Provide the (x, y) coordinate of the cell's center where the given text is located.  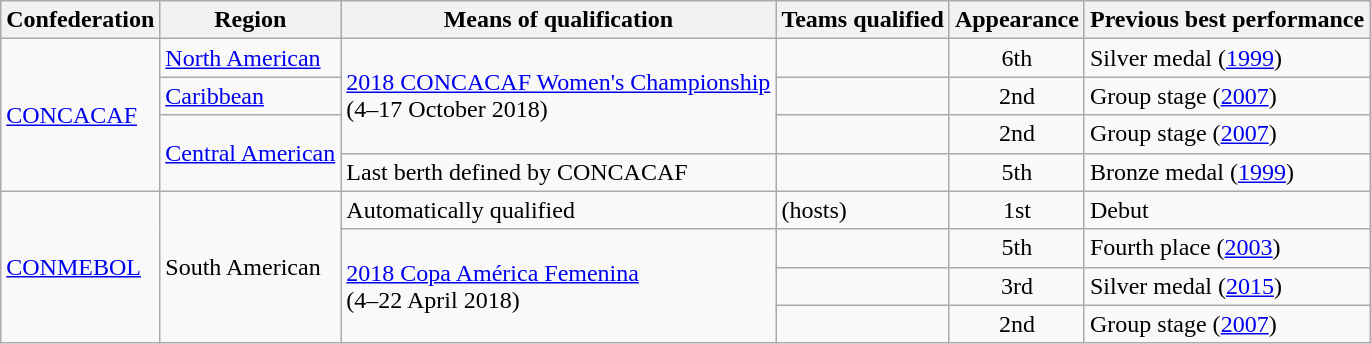
Last berth defined by CONCACAF (558, 172)
Fourth place (2003) (1226, 248)
3rd (1016, 286)
Caribbean (250, 96)
1st (1016, 210)
Region (250, 20)
(hosts) (863, 210)
Teams qualified (863, 20)
North American (250, 58)
Means of qualification (558, 20)
Bronze medal (1999) (1226, 172)
Silver medal (2015) (1226, 286)
South American (250, 267)
Debut (1226, 210)
2018 CONCACAF Women's Championship(4–17 October 2018) (558, 96)
CONCACAF (80, 115)
Silver medal (1999) (1226, 58)
Confederation (80, 20)
Automatically qualified (558, 210)
Previous best performance (1226, 20)
CONMEBOL (80, 267)
6th (1016, 58)
Appearance (1016, 20)
Central American (250, 153)
2018 Copa América Femenina(4–22 April 2018) (558, 286)
